For the text-containing cell, return its midpoint in [X, Y] coordinate format. 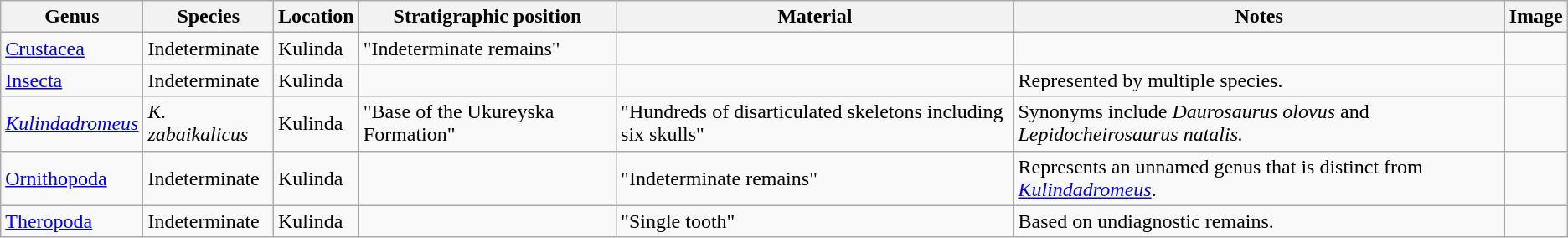
Location [317, 17]
Genus [72, 17]
Theropoda [72, 221]
"Hundreds of disarticulated skeletons including six skulls" [815, 124]
Based on undiagnostic remains. [1259, 221]
Insecta [72, 80]
K. zabaikalicus [209, 124]
Stratigraphic position [487, 17]
Material [815, 17]
Image [1536, 17]
"Base of the Ukureyska Formation" [487, 124]
Crustacea [72, 49]
Species [209, 17]
Ornithopoda [72, 178]
Kulindadromeus [72, 124]
Notes [1259, 17]
Synonyms include Daurosaurus olovus and Lepidocheirosaurus natalis. [1259, 124]
"Single tooth" [815, 221]
Represented by multiple species. [1259, 80]
Represents an unnamed genus that is distinct from Kulindadromeus. [1259, 178]
